Detect which cell encompasses the target text, then output its [X, Y] center coordinate. 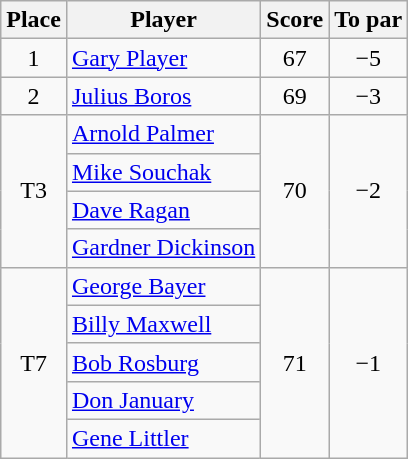
1 [34, 58]
2 [34, 96]
70 [295, 191]
Billy Maxwell [163, 324]
71 [295, 362]
George Bayer [163, 286]
Mike Souchak [163, 172]
To par [368, 20]
Bob Rosburg [163, 362]
T7 [34, 362]
Gene Littler [163, 438]
−2 [368, 191]
Gardner Dickinson [163, 248]
Gary Player [163, 58]
Place [34, 20]
Arnold Palmer [163, 134]
Score [295, 20]
67 [295, 58]
Dave Ragan [163, 210]
69 [295, 96]
T3 [34, 191]
−3 [368, 96]
−5 [368, 58]
Don January [163, 400]
Julius Boros [163, 96]
−1 [368, 362]
Player [163, 20]
